Detect which cell encompasses the target text, then output its [X, Y] center coordinate. 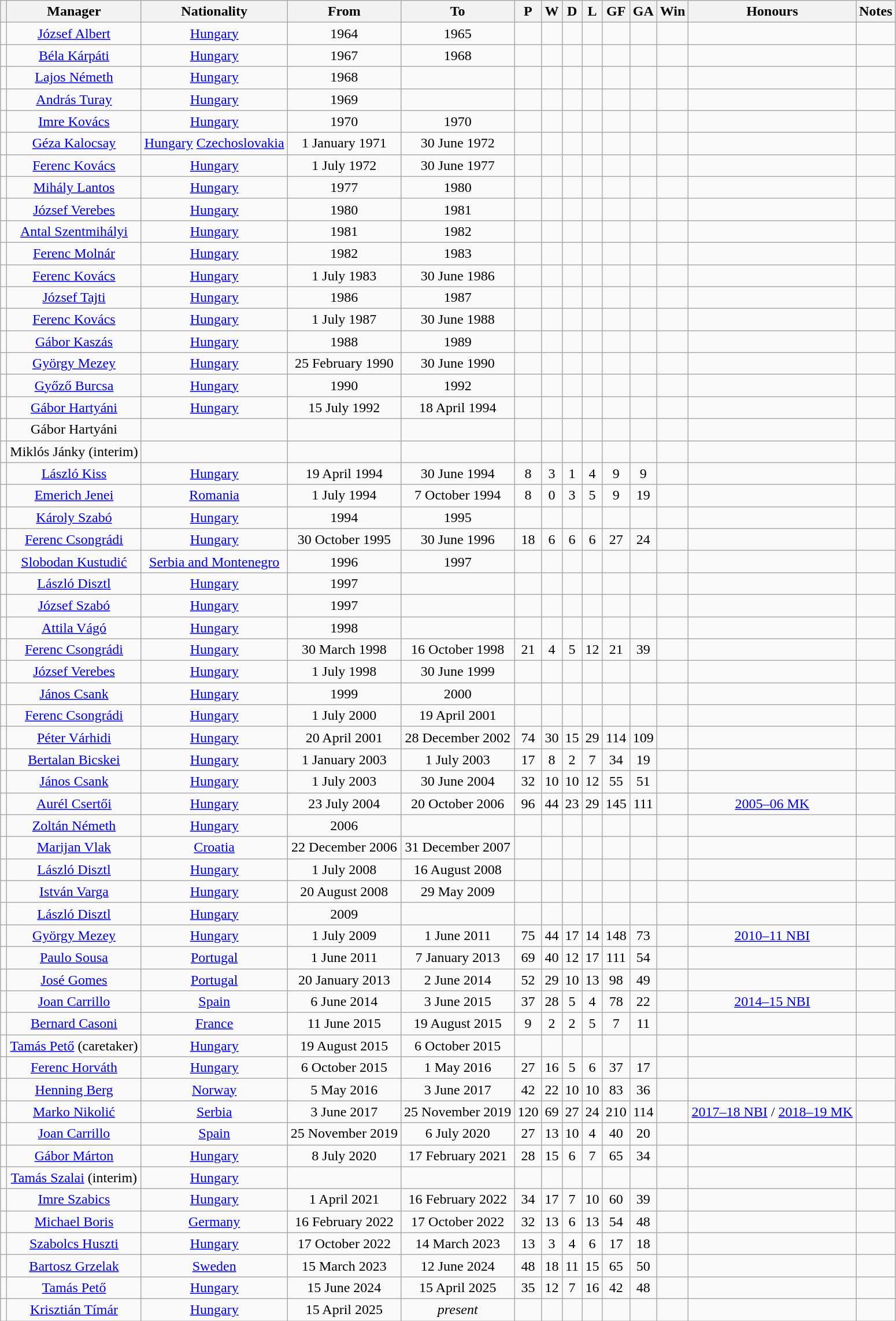
To [458, 12]
98 [616, 980]
Lajos Németh [74, 77]
30 June 1977 [458, 165]
France [214, 1024]
Péter Várhidi [74, 738]
25 February 1990 [344, 364]
P [528, 12]
30 March 1998 [344, 650]
István Varga [74, 891]
Michael Boris [74, 1222]
30 June 1999 [458, 672]
60 [616, 1200]
Romania [214, 495]
11 June 2015 [344, 1024]
José Gomes [74, 980]
1 April 2021 [344, 1200]
6 July 2020 [458, 1134]
28 December 2002 [458, 738]
Miklós Jánky (interim) [74, 452]
16 August 2008 [458, 869]
74 [528, 738]
1 July 1987 [344, 320]
Aurél Csertői [74, 804]
2 June 2014 [458, 980]
W [551, 12]
Tamás Szalai (interim) [74, 1178]
1999 [344, 694]
120 [528, 1112]
20 January 2013 [344, 980]
GA [643, 12]
Honours [772, 12]
1 July 1998 [344, 672]
Attila Vágó [74, 627]
75 [528, 935]
2010–11 NBI [772, 935]
Krisztián Tímár [74, 1309]
30 June 1994 [458, 473]
145 [616, 804]
Nationality [214, 12]
30 June 1972 [458, 143]
31 December 2007 [458, 848]
D [572, 12]
2005–06 MK [772, 804]
19 April 2001 [458, 716]
1 July 1994 [344, 495]
52 [528, 980]
29 May 2009 [458, 891]
Mihály Lantos [74, 187]
Emerich Jenei [74, 495]
Manager [74, 12]
Croatia [214, 848]
1989 [458, 342]
109 [643, 738]
30 June 1986 [458, 276]
1 January 1971 [344, 143]
Paulo Sousa [74, 957]
2009 [344, 913]
148 [616, 935]
1965 [458, 34]
Zoltán Németh [74, 826]
Bertalan Bicskei [74, 760]
1983 [458, 253]
Hungary Czechoslovakia [214, 143]
7 October 1994 [458, 495]
1986 [344, 298]
1964 [344, 34]
96 [528, 804]
1998 [344, 627]
6 June 2014 [344, 1002]
73 [643, 935]
55 [616, 782]
1996 [344, 561]
17 February 2021 [458, 1156]
1 July 2009 [344, 935]
16 October 1998 [458, 650]
1 July 2000 [344, 716]
Notes [876, 12]
20 August 2008 [344, 891]
1 July 1972 [344, 165]
5 May 2016 [344, 1090]
23 [572, 804]
35 [528, 1287]
30 June 2004 [458, 782]
7 January 2013 [458, 957]
3 June 2015 [458, 1002]
2014–15 NBI [772, 1002]
1990 [344, 386]
Henning Berg [74, 1090]
0 [551, 495]
30 June 1990 [458, 364]
30 October 1995 [344, 539]
83 [616, 1090]
1 January 2003 [344, 760]
L [592, 12]
30 June 1988 [458, 320]
Germany [214, 1222]
49 [643, 980]
1967 [344, 55]
15 June 2024 [344, 1287]
Imre Szabics [74, 1200]
Antal Szentmihályi [74, 231]
1969 [344, 99]
30 June 1996 [458, 539]
Béla Kárpáti [74, 55]
1988 [344, 342]
Serbia [214, 1112]
András Turay [74, 99]
1 [572, 473]
20 [643, 1134]
Szabolcs Huszti [74, 1244]
Bartosz Grzelak [74, 1266]
1995 [458, 517]
1977 [344, 187]
Tamás Pető [74, 1287]
Marko Nikolić [74, 1112]
Győző Burcsa [74, 386]
József Albert [74, 34]
1 July 2008 [344, 869]
14 [592, 935]
210 [616, 1112]
Serbia and Montenegro [214, 561]
22 December 2006 [344, 848]
1994 [344, 517]
12 June 2024 [458, 1266]
Tamás Pető (caretaker) [74, 1046]
36 [643, 1090]
50 [643, 1266]
78 [616, 1002]
József Tajti [74, 298]
Win [673, 12]
1992 [458, 386]
GF [616, 12]
8 July 2020 [344, 1156]
18 April 1994 [458, 408]
20 April 2001 [344, 738]
Bernard Casoni [74, 1024]
Géza Kalocsay [74, 143]
2006 [344, 826]
Imre Kovács [74, 121]
Gábor Márton [74, 1156]
20 October 2006 [458, 804]
Marijan Vlak [74, 848]
23 July 2004 [344, 804]
30 [551, 738]
1 July 1983 [344, 276]
From [344, 12]
51 [643, 782]
2000 [458, 694]
19 April 1994 [344, 473]
Norway [214, 1090]
Ferenc Horváth [74, 1068]
present [458, 1309]
15 March 2023 [344, 1266]
Slobodan Kustudić [74, 561]
Gábor Kaszás [74, 342]
1 May 2016 [458, 1068]
Sweden [214, 1266]
15 July 1992 [344, 408]
Károly Szabó [74, 517]
József Szabó [74, 605]
2017–18 NBI / 2018–19 MK [772, 1112]
László Kiss [74, 473]
Ferenc Molnár [74, 253]
1987 [458, 298]
14 March 2023 [458, 1244]
